Detect which cell encompasses the target text, then output its [x, y] center coordinate. 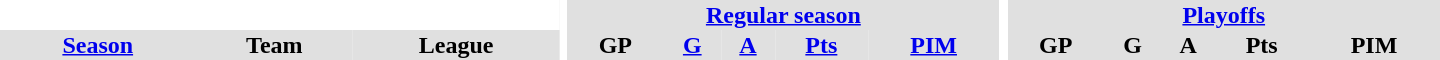
League [456, 45]
Regular season [783, 15]
Playoffs [1224, 15]
Season [98, 45]
Team [274, 45]
